Determine the (x, y) coordinate at the center of the cell enclosing the given text.  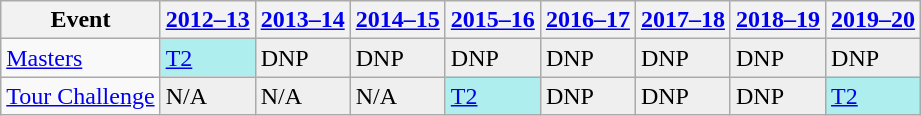
2017–18 (682, 20)
2015–16 (492, 20)
2013–14 (302, 20)
2012–13 (208, 20)
Masters (80, 58)
2014–15 (398, 20)
2016–17 (588, 20)
2018–19 (778, 20)
Event (80, 20)
Tour Challenge (80, 96)
2019–20 (874, 20)
